Search for the cell housing the specified text and yield its (X, Y) center coordinate. 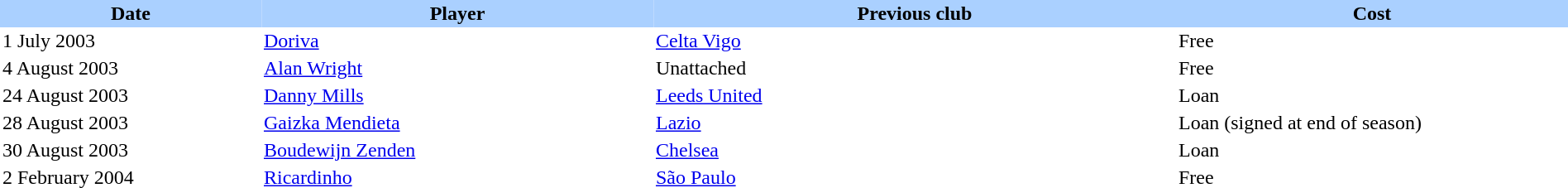
Doriva (457, 41)
Boudewijn Zenden (457, 151)
Date (131, 13)
Unattached (915, 68)
30 August 2003 (131, 151)
Celta Vigo (915, 41)
Lazio (915, 123)
Danny Mills (457, 96)
Chelsea (915, 151)
28 August 2003 (131, 123)
24 August 2003 (131, 96)
Previous club (915, 13)
Player (457, 13)
Leeds United (915, 96)
Alan Wright (457, 68)
Cost (1372, 13)
1 July 2003 (131, 41)
Gaizka Mendieta (457, 123)
Loan (signed at end of season) (1372, 123)
4 August 2003 (131, 68)
